Search for the cell housing the specified text and yield its [x, y] center coordinate. 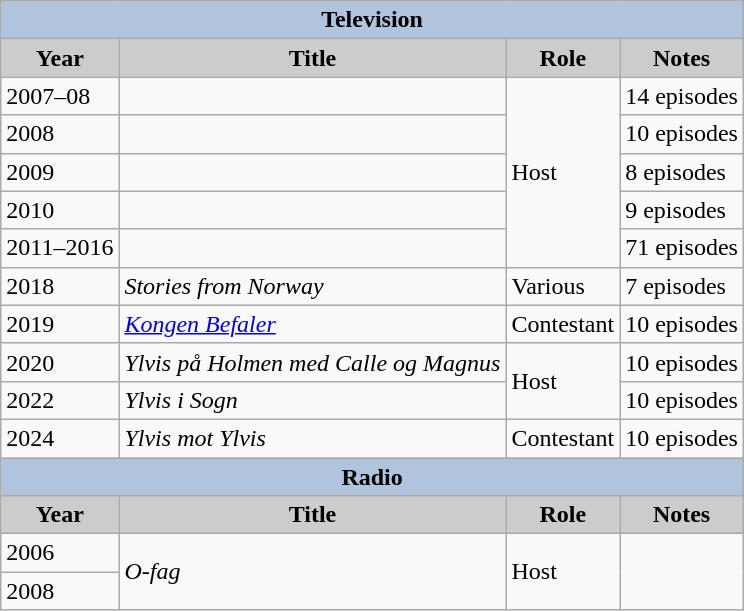
2024 [60, 438]
9 episodes [682, 210]
Kongen Befaler [312, 324]
Television [372, 20]
Ylvis i Sogn [312, 400]
2019 [60, 324]
7 episodes [682, 286]
2010 [60, 210]
Radio [372, 477]
2020 [60, 362]
Ylvis på Holmen med Calle og Magnus [312, 362]
2007–08 [60, 96]
O-fag [312, 572]
2022 [60, 400]
2018 [60, 286]
71 episodes [682, 248]
Various [563, 286]
Stories from Norway [312, 286]
2006 [60, 553]
2011–2016 [60, 248]
8 episodes [682, 172]
14 episodes [682, 96]
2009 [60, 172]
Ylvis mot Ylvis [312, 438]
